Capture the cell that displays the provided text and extract its [x, y] central coordinate. 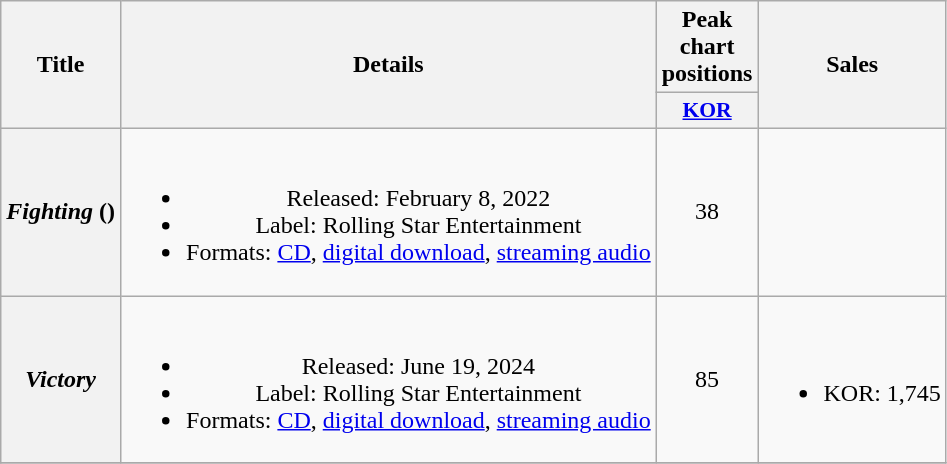
85 [707, 380]
Fighting () [61, 212]
38 [707, 212]
KOR: 1,745 [852, 380]
Victory [61, 380]
Sales [852, 65]
Title [61, 65]
KOR [707, 111]
Details [389, 65]
Released: February 8, 2022Label: Rolling Star EntertainmentFormats: CD, digital download, streaming audio [389, 212]
Peak chart positions [707, 47]
Released: June 19, 2024Label: Rolling Star EntertainmentFormats: CD, digital download, streaming audio [389, 380]
